For the text-containing cell, return its midpoint in (x, y) coordinate format. 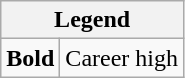
Bold (30, 58)
Legend (92, 20)
Career high (122, 58)
